For the text-containing cell, return its midpoint in [X, Y] coordinate format. 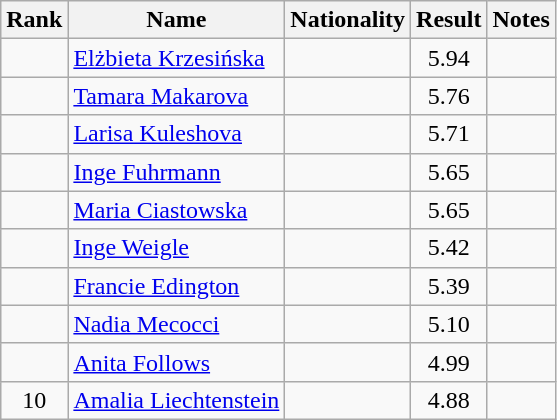
Anita Follows [176, 362]
Maria Ciastowska [176, 210]
Tamara Makarova [176, 96]
Amalia Liechtenstein [176, 400]
Francie Edington [176, 286]
Result [449, 20]
Nadia Mecocci [176, 324]
4.99 [449, 362]
5.94 [449, 58]
5.42 [449, 248]
Rank [34, 20]
Inge Weigle [176, 248]
Name [176, 20]
Nationality [348, 20]
5.10 [449, 324]
10 [34, 400]
Larisa Kuleshova [176, 134]
Notes [521, 20]
Inge Fuhrmann [176, 172]
5.76 [449, 96]
5.71 [449, 134]
5.39 [449, 286]
4.88 [449, 400]
Elżbieta Krzesińska [176, 58]
